Search for the cell housing the specified text and yield its [x, y] center coordinate. 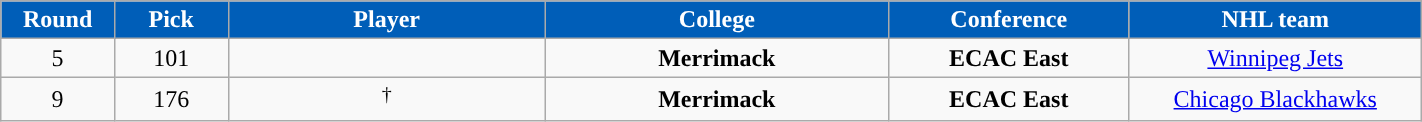
Player [386, 20]
Round [58, 20]
Chicago Blackhawks [1275, 100]
9 [58, 100]
Winnipeg Jets [1275, 58]
NHL team [1275, 20]
Conference [1008, 20]
† [386, 100]
College [716, 20]
101 [171, 58]
176 [171, 100]
5 [58, 58]
Pick [171, 20]
